Determine the (X, Y) coordinate at the center of the cell enclosing the given text.  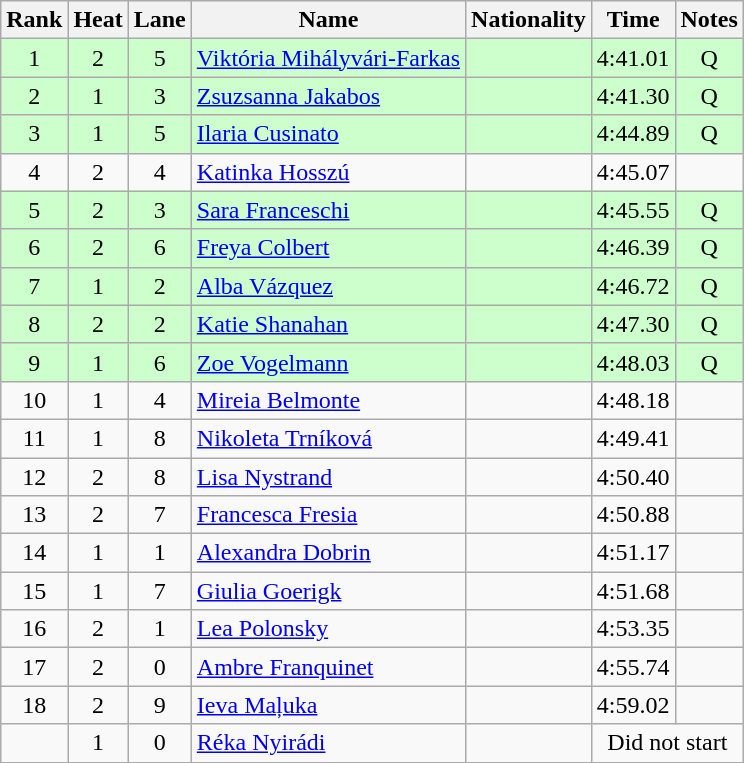
4:53.35 (633, 629)
Alba Vázquez (328, 286)
Katie Shanahan (328, 324)
4:50.40 (633, 477)
11 (34, 438)
Katinka Hosszú (328, 172)
Réka Nyirádi (328, 743)
Zoe Vogelmann (328, 362)
Time (633, 20)
Nikoleta Trníková (328, 438)
12 (34, 477)
4:48.18 (633, 400)
14 (34, 553)
Francesca Fresia (328, 515)
Lisa Nystrand (328, 477)
18 (34, 705)
Did not start (667, 743)
Viktória Mihályvári-Farkas (328, 58)
4:51.68 (633, 591)
4:55.74 (633, 667)
Heat (98, 20)
Zsuzsanna Jakabos (328, 96)
4:47.30 (633, 324)
Giulia Goerigk (328, 591)
Nationality (529, 20)
Name (328, 20)
Lane (160, 20)
4:41.30 (633, 96)
16 (34, 629)
4:44.89 (633, 134)
13 (34, 515)
4:49.41 (633, 438)
Freya Colbert (328, 248)
Sara Franceschi (328, 210)
4:48.03 (633, 362)
4:45.55 (633, 210)
Notes (709, 20)
Rank (34, 20)
Ilaria Cusinato (328, 134)
4:41.01 (633, 58)
10 (34, 400)
4:50.88 (633, 515)
Ambre Franquinet (328, 667)
4:51.17 (633, 553)
4:45.07 (633, 172)
4:46.72 (633, 286)
4:59.02 (633, 705)
17 (34, 667)
15 (34, 591)
Alexandra Dobrin (328, 553)
Lea Polonsky (328, 629)
4:46.39 (633, 248)
Ieva Maļuka (328, 705)
Mireia Belmonte (328, 400)
